Identify which cell holds the provided text, then report its [x, y] central coordinate. 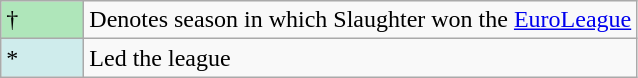
Led the league [360, 58]
† [42, 20]
Denotes season in which Slaughter won the EuroLeague [360, 20]
* [42, 58]
